Find where the given text appears and provide that cell's center as [X, Y] coordinate. 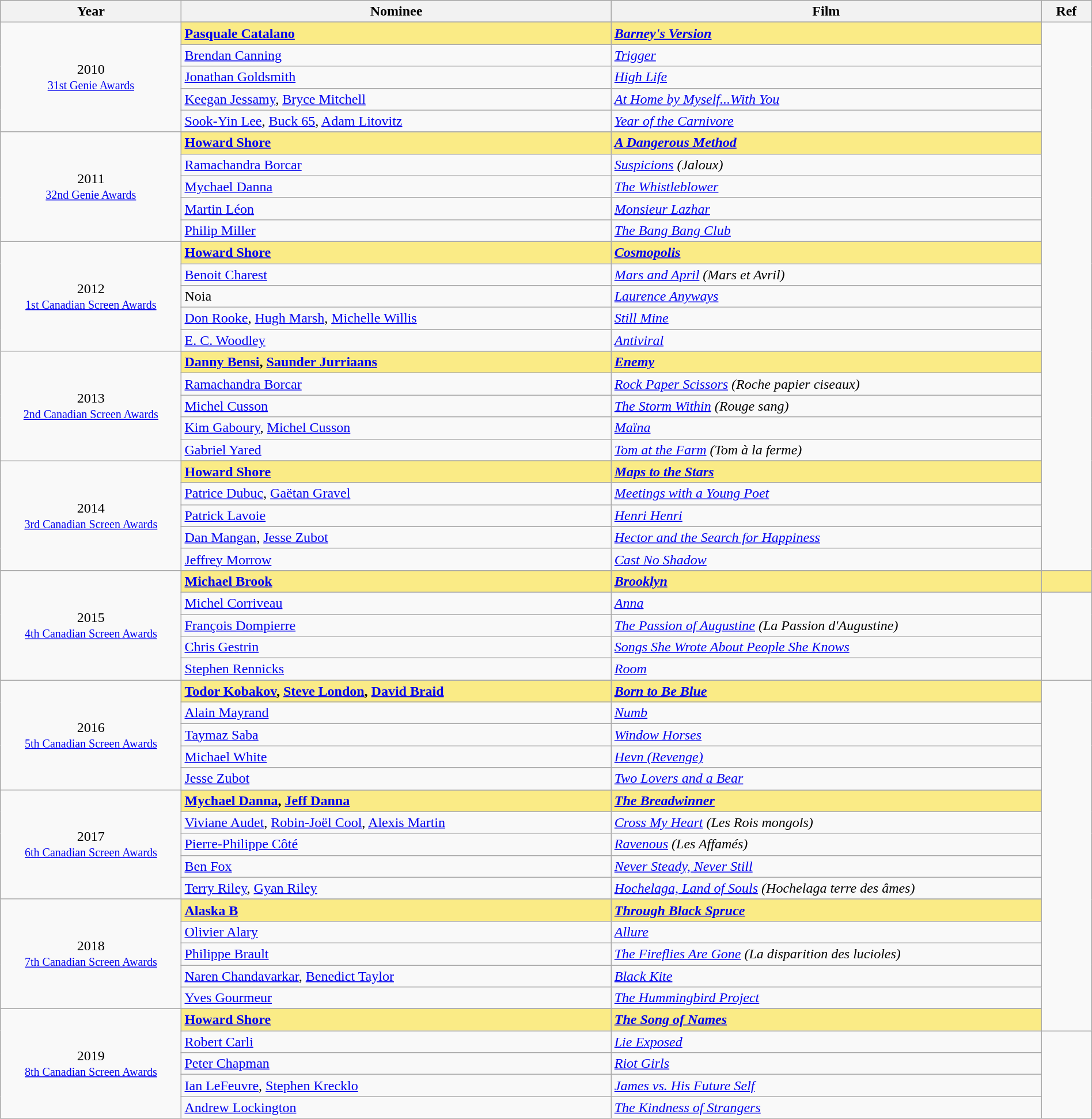
Stephen Rennicks [396, 669]
Tom at the Farm (Tom à la ferme) [826, 450]
Alaska B [396, 910]
Laurence Anyways [826, 297]
2012 1st Canadian Screen Awards [91, 296]
Noia [396, 297]
Brendan Canning [396, 55]
Barney's Version [826, 33]
Pierre-Philippe Côté [396, 844]
Brooklyn [826, 581]
Window Horses [826, 735]
Chris Gestrin [396, 647]
Robert Carli [396, 1042]
Olivier Alary [396, 932]
2015 4th Canadian Screen Awards [91, 625]
Still Mine [826, 318]
Philippe Brault [396, 954]
The Song of Names [826, 1020]
Nominee [396, 12]
2013 2nd Canadian Screen Awards [91, 406]
Patrice Dubuc, Gaëtan Gravel [396, 494]
Monsieur Lazhar [826, 208]
Two Lovers and a Bear [826, 779]
Year of the Carnivore [826, 121]
Trigger [826, 55]
Taymaz Saba [396, 735]
2014 3rd Canadian Screen Awards [91, 515]
Numb [826, 713]
Lie Exposed [826, 1042]
Riot Girls [826, 1064]
2019 8th Canadian Screen Awards [91, 1064]
The Fireflies Are Gone (La disparition des lucioles) [826, 954]
High Life [826, 77]
Enemy [826, 362]
Rock Paper Scissors (Roche papier ciseaux) [826, 384]
Antiviral [826, 340]
At Home by Myself...With You [826, 99]
2017 6th Canadian Screen Awards [91, 844]
The Passion of Augustine (La Passion d'Augustine) [826, 625]
Songs She Wrote About People She Knows [826, 647]
The Whistleblower [826, 187]
Pasquale Catalano [396, 33]
Benoit Charest [396, 275]
Cross My Heart (Les Rois mongols) [826, 822]
Viviane Audet, Robin-Joël Cool, Alexis Martin [396, 822]
Danny Bensi, Saunder Jurriaans [396, 362]
Mychael Danna, Jeff Danna [396, 801]
Film [826, 12]
Michael White [396, 757]
Michael Brook [396, 581]
François Dompierre [396, 625]
Yves Gourmeur [396, 998]
Don Rooke, Hugh Marsh, Michelle Willis [396, 318]
Patrick Lavoie [396, 515]
Hevn (Revenge) [826, 757]
Ref [1067, 12]
Andrew Lockington [396, 1107]
Jonathan Goldsmith [396, 77]
The Hummingbird Project [826, 998]
Michel Corriveau [396, 603]
Peter Chapman [396, 1064]
Suspicions (Jaloux) [826, 165]
Jeffrey Morrow [396, 559]
Maps to the Stars [826, 472]
2010 31st Genie Awards [91, 77]
Martin Léon [396, 208]
E. C. Woodley [396, 340]
Ravenous (Les Affamés) [826, 844]
Never Steady, Never Still [826, 866]
The Bang Bang Club [826, 230]
Alain Mayrand [396, 713]
Philip Miller [396, 230]
Michel Cusson [396, 406]
Black Kite [826, 976]
Gabriel Yared [396, 450]
Mars and April (Mars et Avril) [826, 275]
Keegan Jessamy, Bryce Mitchell [396, 99]
Cast No Shadow [826, 559]
Born to Be Blue [826, 691]
Hector and the Search for Happiness [826, 537]
Todor Kobakov, Steve London, David Braid [396, 691]
Hochelaga, Land of Souls (Hochelaga terre des âmes) [826, 888]
Cosmopolis [826, 252]
James vs. His Future Self [826, 1086]
Meetings with a Young Poet [826, 494]
The Storm Within (Rouge sang) [826, 406]
A Dangerous Method [826, 143]
Ben Fox [396, 866]
Allure [826, 932]
2016 5th Canadian Screen Awards [91, 735]
Year [91, 12]
Mychael Danna [396, 187]
Kim Gaboury, Michel Cusson [396, 428]
Anna [826, 603]
2018 7th Canadian Screen Awards [91, 954]
Jesse Zubot [396, 779]
Naren Chandavarkar, Benedict Taylor [396, 976]
Room [826, 669]
Dan Mangan, Jesse Zubot [396, 537]
Ian LeFeuvre, Stephen Krecklo [396, 1086]
Maïna [826, 428]
The Breadwinner [826, 801]
Terry Riley, Gyan Riley [396, 888]
2011 32nd Genie Awards [91, 187]
Henri Henri [826, 515]
Sook-Yin Lee, Buck 65, Adam Litovitz [396, 121]
Through Black Spruce [826, 910]
The Kindness of Strangers [826, 1107]
